Pinpoint the cell where the given text exists, returning its (x, y) midpoint coordinate. 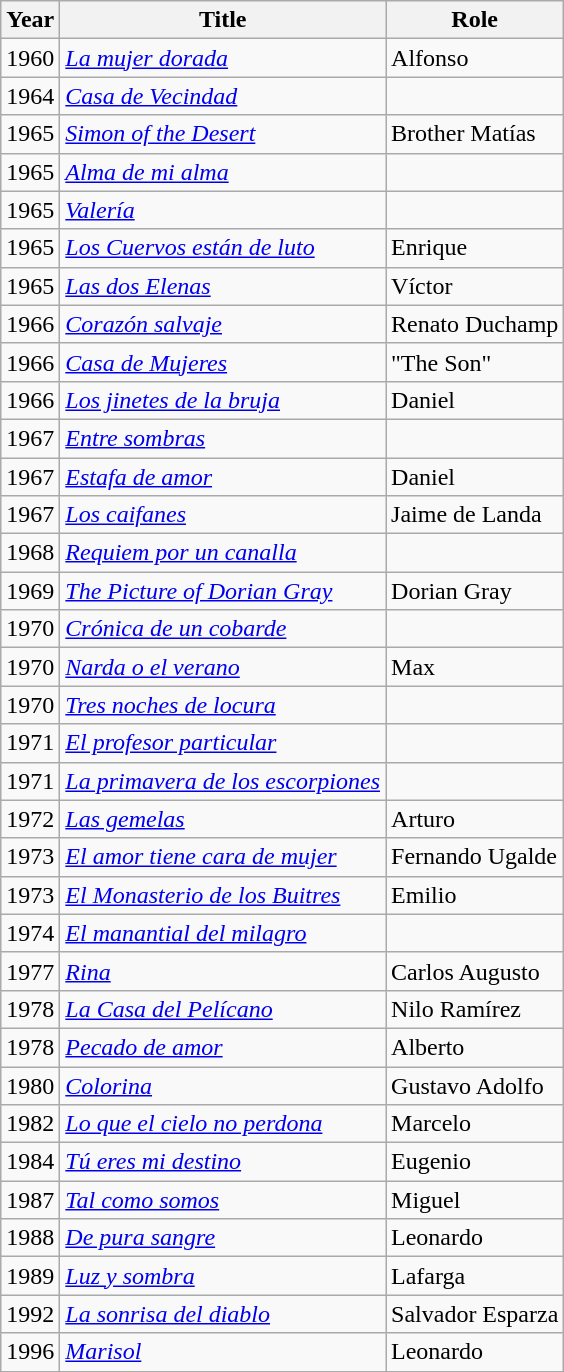
1982 (30, 1124)
Nilo Ramírez (475, 1009)
La Casa del Pelícano (223, 1009)
La mujer dorada (223, 58)
Las dos Elenas (223, 286)
Los caifanes (223, 515)
Valería (223, 210)
Estafa de amor (223, 477)
Title (223, 20)
Alfonso (475, 58)
1987 (30, 1200)
1980 (30, 1085)
Lo que el cielo no perdona (223, 1124)
Los jinetes de la bruja (223, 400)
Arturo (475, 819)
1972 (30, 819)
1969 (30, 591)
Alberto (475, 1047)
Narda o el verano (223, 667)
El profesor particular (223, 743)
Max (475, 667)
Colorina (223, 1085)
1989 (30, 1276)
Requiem por un canalla (223, 553)
El manantial del milagro (223, 933)
Rina (223, 971)
Tres noches de locura (223, 705)
Casa de Mujeres (223, 362)
La primavera de los escorpiones (223, 781)
Luz y sombra (223, 1276)
Emilio (475, 895)
Role (475, 20)
Enrique (475, 248)
El Monasterio de los Buitres (223, 895)
Alma de mi alma (223, 172)
"The Son" (475, 362)
Crónica de un cobarde (223, 629)
Fernando Ugalde (475, 857)
Simon of the Desert (223, 134)
Brother Matías (475, 134)
Casa de Vecindad (223, 96)
Miguel (475, 1200)
Lafarga (475, 1276)
The Picture of Dorian Gray (223, 591)
Renato Duchamp (475, 324)
Eugenio (475, 1162)
1996 (30, 1352)
Salvador Esparza (475, 1314)
Gustavo Adolfo (475, 1085)
1964 (30, 96)
Víctor (475, 286)
Marcelo (475, 1124)
1992 (30, 1314)
1960 (30, 58)
De pura sangre (223, 1238)
La sonrisa del diablo (223, 1314)
Entre sombras (223, 438)
Carlos Augusto (475, 971)
Year (30, 20)
Tú eres mi destino (223, 1162)
Corazón salvaje (223, 324)
Dorian Gray (475, 591)
1968 (30, 553)
El amor tiene cara de mujer (223, 857)
1984 (30, 1162)
1977 (30, 971)
Pecado de amor (223, 1047)
Las gemelas (223, 819)
Tal como somos (223, 1200)
1974 (30, 933)
Marisol (223, 1352)
1988 (30, 1238)
Jaime de Landa (475, 515)
Los Cuervos están de luto (223, 248)
